From the cell containing the given text, extract its center point as (x, y) coordinate. 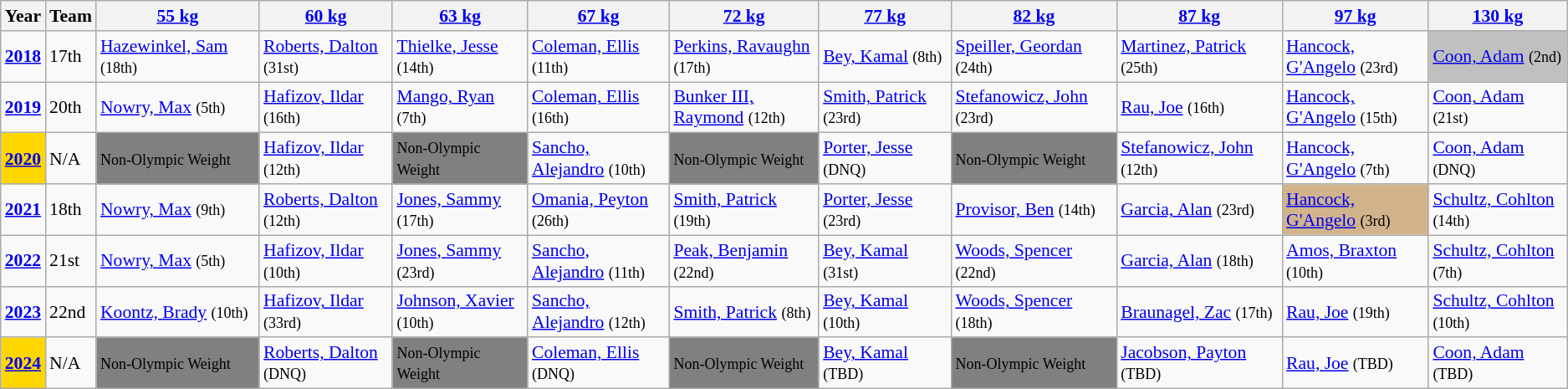
Porter, Jesse (DNQ) (885, 159)
Peak, Benjamin (22nd) (744, 261)
Smith, Patrick (23rd) (885, 107)
Rau, Joe (19th) (1355, 311)
Bey, Kamal (8th) (885, 57)
Smith, Patrick (19th) (744, 209)
Porter, Jesse (23rd) (885, 209)
Schultz, Cohlton (7th) (1497, 261)
72 kg (744, 16)
Hafizov, Ildar (16th) (326, 107)
Omania, Peyton (26th) (599, 209)
Garcia, Alan (23rd) (1199, 209)
Roberts, Dalton (31st) (326, 57)
Bey, Kamal (TBD) (885, 363)
63 kg (460, 16)
Garcia, Alan (18th) (1199, 261)
Bey, Kamal (31st) (885, 261)
Hafizov, Ildar (10th) (326, 261)
Sancho, Alejandro (11th) (599, 261)
97 kg (1355, 16)
20th (70, 107)
Provisor, Ben (14th) (1034, 209)
17th (70, 57)
Coon, Adam (DNQ) (1497, 159)
Nowry, Max (9th) (177, 209)
Rau, Joe (16th) (1199, 107)
Schultz, Cohlton (14th) (1497, 209)
Roberts, Dalton (12th) (326, 209)
67 kg (599, 16)
Hancock, G'Angelo (7th) (1355, 159)
Roberts, Dalton (DNQ) (326, 363)
Coon, Adam (2nd) (1497, 57)
77 kg (885, 16)
Sancho, Alejandro (12th) (599, 311)
Hafizov, Ildar (33rd) (326, 311)
Hazewinkel, Sam (18th) (177, 57)
60 kg (326, 16)
Coleman, Ellis (11th) (599, 57)
Coon, Adam (21st) (1497, 107)
Smith, Patrick (8th) (744, 311)
2024 (23, 363)
130 kg (1497, 16)
Jacobson, Payton (TBD) (1199, 363)
Amos, Braxton (10th) (1355, 261)
Martinez, Patrick (25th) (1199, 57)
Speiller, Geordan (24th) (1034, 57)
Koontz, Brady (10th) (177, 311)
Team (70, 16)
2019 (23, 107)
Hancock, G'Angelo (15th) (1355, 107)
Bunker III, Raymond (12th) (744, 107)
18th (70, 209)
Year (23, 16)
Woods, Spencer (18th) (1034, 311)
2020 (23, 159)
Perkins, Ravaughn (17th) (744, 57)
2023 (23, 311)
2022 (23, 261)
Thielke, Jesse (14th) (460, 57)
Hafizov, Ildar (12th) (326, 159)
Stefanowicz, John (23rd) (1034, 107)
2018 (23, 57)
Rau, Joe (TBD) (1355, 363)
Hancock, G'Angelo (3rd) (1355, 209)
Jones, Sammy (17th) (460, 209)
Coleman, Ellis (DNQ) (599, 363)
Hancock, G'Angelo (23rd) (1355, 57)
Bey, Kamal (10th) (885, 311)
Stefanowicz, John (12th) (1199, 159)
Mango, Ryan (7th) (460, 107)
Jones, Sammy (23rd) (460, 261)
82 kg (1034, 16)
Braunagel, Zac (17th) (1199, 311)
Schultz, Cohlton (10th) (1497, 311)
Johnson, Xavier (10th) (460, 311)
55 kg (177, 16)
Sancho, Alejandro (10th) (599, 159)
Coleman, Ellis (16th) (599, 107)
87 kg (1199, 16)
21st (70, 261)
2021 (23, 209)
Woods, Spencer (22nd) (1034, 261)
22nd (70, 311)
Coon, Adam (TBD) (1497, 363)
